From the cell containing the given text, extract its center point as [x, y] coordinate. 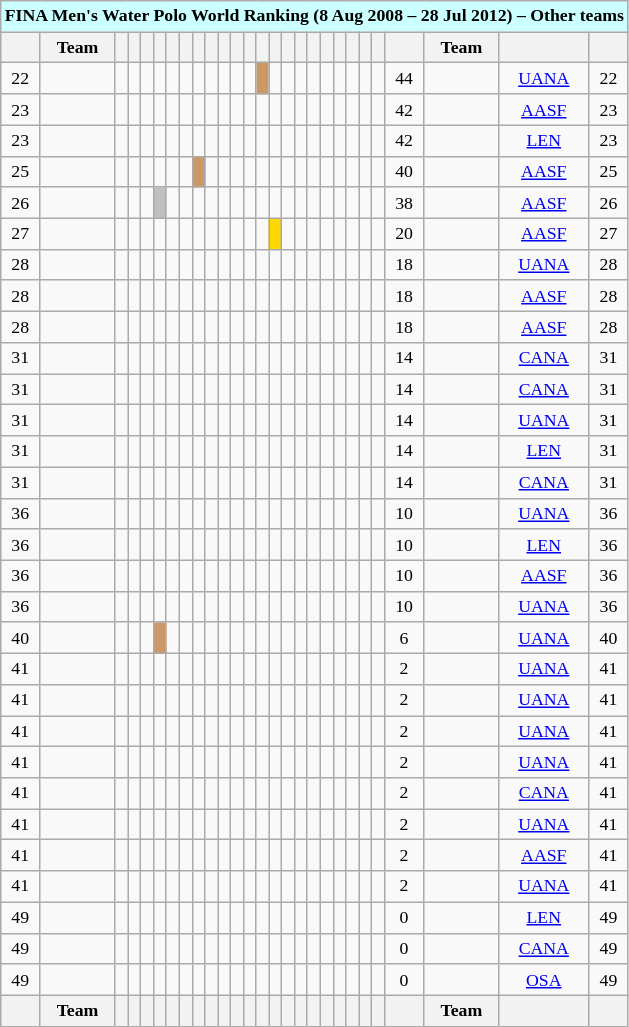
6 [404, 638]
44 [404, 78]
OSA [544, 980]
20 [404, 234]
38 [404, 202]
FINA Men's Water Polo World Ranking (8 Aug 2008 – 28 Jul 2012) – Other teams [314, 16]
